Provide the [x, y] coordinate of the cell's center where the given text is located.  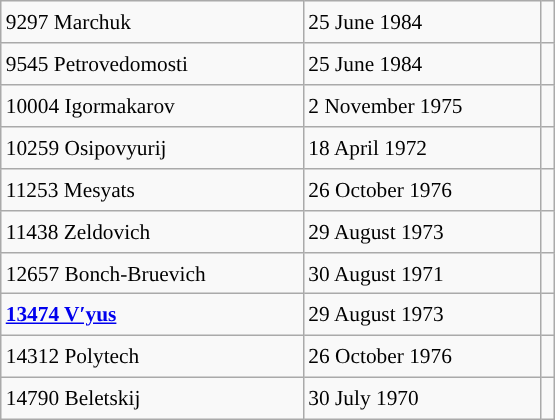
11438 Zeldovich [152, 231]
2 November 1975 [422, 106]
12657 Bonch-Bruevich [152, 273]
11253 Mesyats [152, 189]
14312 Polytech [152, 357]
9297 Marchuk [152, 22]
14790 Beletskij [152, 399]
30 July 1970 [422, 399]
9545 Petrovedomosti [152, 64]
18 April 1972 [422, 148]
30 August 1971 [422, 273]
10259 Osipovyurij [152, 148]
10004 Igormakarov [152, 106]
13474 Vʹyus [152, 315]
